Detect which cell encompasses the target text, then output its (x, y) center coordinate. 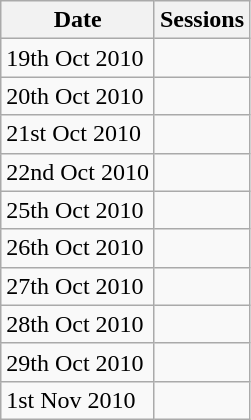
25th Oct 2010 (78, 210)
20th Oct 2010 (78, 96)
19th Oct 2010 (78, 58)
22nd Oct 2010 (78, 172)
Date (78, 20)
Sessions (202, 20)
29th Oct 2010 (78, 362)
1st Nov 2010 (78, 400)
21st Oct 2010 (78, 134)
27th Oct 2010 (78, 286)
26th Oct 2010 (78, 248)
28th Oct 2010 (78, 324)
